Provide the (X, Y) coordinate of the cell's center where the given text is located.  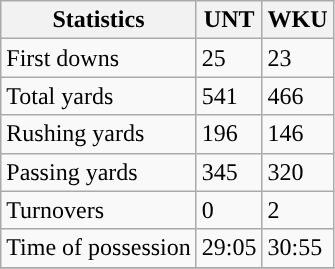
Total yards (99, 96)
320 (298, 172)
541 (229, 96)
466 (298, 96)
29:05 (229, 248)
UNT (229, 20)
25 (229, 58)
345 (229, 172)
WKU (298, 20)
Turnovers (99, 210)
Passing yards (99, 172)
First downs (99, 58)
2 (298, 210)
Time of possession (99, 248)
0 (229, 210)
30:55 (298, 248)
196 (229, 134)
Rushing yards (99, 134)
23 (298, 58)
146 (298, 134)
Statistics (99, 20)
